From the cell containing the given text, extract its center point as (X, Y) coordinate. 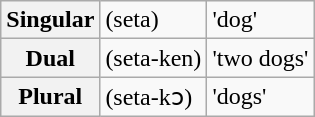
Plural (50, 97)
(seta-kɔ) (154, 97)
'dogs' (260, 97)
Singular (50, 20)
(seta) (154, 20)
Dual (50, 58)
(seta-ken) (154, 58)
'two dogs' (260, 58)
'dog' (260, 20)
